Locate the cell with the specified text and output its (X, Y) center coordinate. 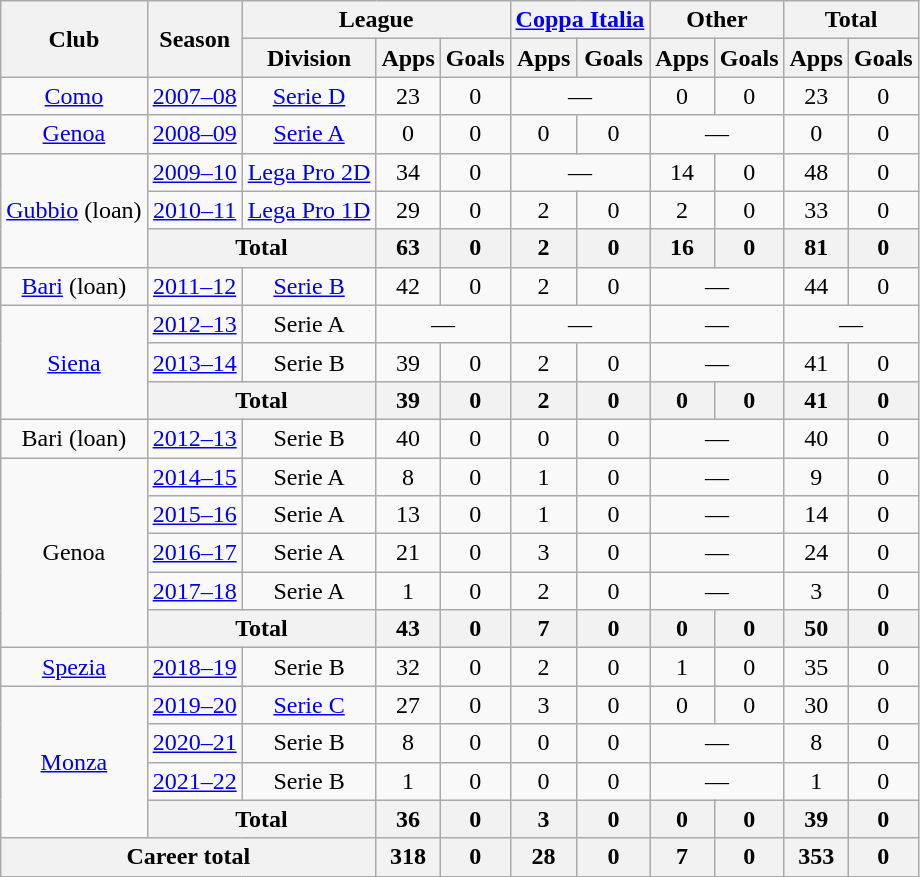
Gubbio (loan) (74, 210)
2009–10 (194, 172)
Season (194, 39)
Coppa Italia (580, 20)
Club (74, 39)
Lega Pro 2D (309, 172)
Siena (74, 362)
2015–16 (194, 515)
2019–20 (194, 705)
33 (816, 210)
44 (816, 286)
9 (816, 477)
Lega Pro 1D (309, 210)
League (376, 20)
Spezia (74, 667)
24 (816, 553)
28 (544, 857)
2011–12 (194, 286)
36 (408, 819)
2013–14 (194, 362)
Monza (74, 762)
21 (408, 553)
2020–21 (194, 743)
30 (816, 705)
2016–17 (194, 553)
2017–18 (194, 591)
Division (309, 58)
2014–15 (194, 477)
2021–22 (194, 781)
16 (682, 248)
13 (408, 515)
32 (408, 667)
48 (816, 172)
2018–19 (194, 667)
42 (408, 286)
35 (816, 667)
Other (717, 20)
Serie C (309, 705)
318 (408, 857)
29 (408, 210)
2008–09 (194, 134)
Career total (188, 857)
63 (408, 248)
Como (74, 96)
353 (816, 857)
81 (816, 248)
2007–08 (194, 96)
34 (408, 172)
27 (408, 705)
Serie D (309, 96)
2010–11 (194, 210)
50 (816, 629)
43 (408, 629)
